Search for the cell housing the specified text and yield its (X, Y) center coordinate. 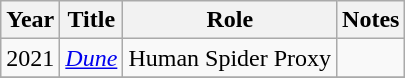
Human Spider Proxy (230, 58)
Title (92, 20)
Role (230, 20)
Dune (92, 58)
Notes (371, 20)
2021 (30, 58)
Year (30, 20)
